Locate the cell with the specified text and output its (x, y) center coordinate. 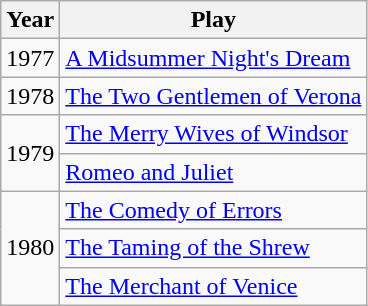
The Merry Wives of Windsor (214, 134)
The Merchant of Venice (214, 286)
The Comedy of Errors (214, 210)
A Midsummer Night's Dream (214, 58)
The Two Gentlemen of Verona (214, 96)
1979 (30, 153)
1978 (30, 96)
1977 (30, 58)
Play (214, 20)
The Taming of the Shrew (214, 248)
Romeo and Juliet (214, 172)
Year (30, 20)
1980 (30, 248)
